For the text-containing cell, return its midpoint in (X, Y) coordinate format. 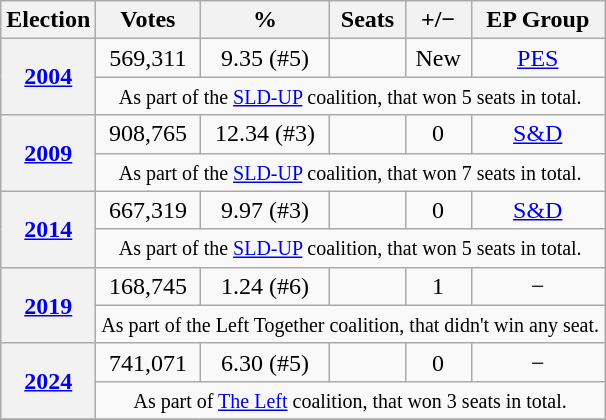
168,745 (148, 286)
2019 (48, 305)
New (438, 58)
2024 (48, 381)
2014 (48, 229)
As part of the SLD-UP coalition, that won 7 seats in total. (350, 172)
Seats (368, 20)
2009 (48, 153)
2004 (48, 77)
As part of the Left Together coalition, that didn't win any seat. (350, 324)
741,071 (148, 362)
As part of The Left coalition, that won 3 seats in total. (350, 400)
Votes (148, 20)
9.97 (#3) (265, 210)
667,319 (148, 210)
1 (438, 286)
908,765 (148, 134)
1.24 (#6) (265, 286)
569,311 (148, 58)
Election (48, 20)
% (265, 20)
EP Group (538, 20)
12.34 (#3) (265, 134)
+/− (438, 20)
9.35 (#5) (265, 58)
PES (538, 58)
6.30 (#5) (265, 362)
